Return the [X, Y] coordinate for the center point of the cell that contains the specified text.  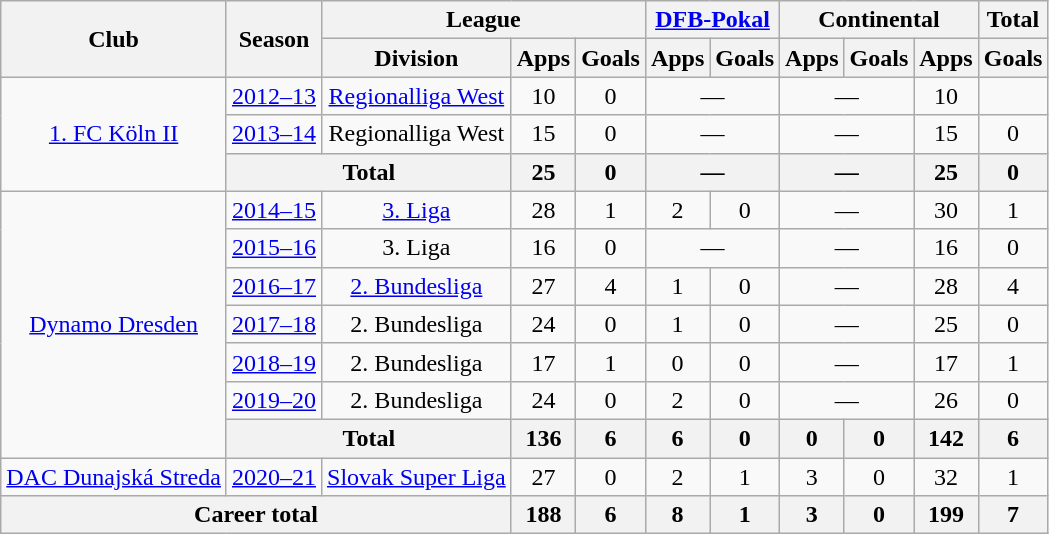
Season [274, 39]
2013–14 [274, 134]
Division [417, 58]
2012–13 [274, 96]
1. FC Köln II [114, 134]
Continental [880, 20]
142 [946, 438]
League [484, 20]
Career total [256, 515]
DFB-Pokal [712, 20]
2018–19 [274, 362]
2016–17 [274, 286]
DAC Dunajská Streda [114, 477]
2017–18 [274, 324]
7 [1013, 515]
30 [946, 210]
199 [946, 515]
Club [114, 39]
2015–16 [274, 248]
Slovak Super Liga [417, 477]
136 [543, 438]
188 [543, 515]
2020–21 [274, 477]
8 [677, 515]
26 [946, 400]
2014–15 [274, 210]
32 [946, 477]
Dynamo Dresden [114, 324]
2019–20 [274, 400]
